Pinpoint the cell where the given text exists, returning its (X, Y) midpoint coordinate. 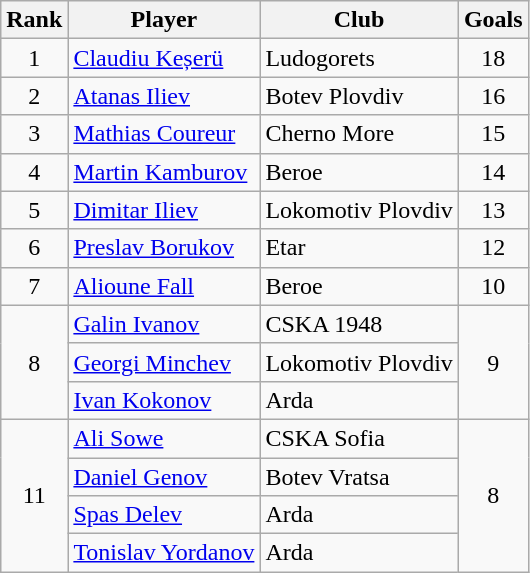
Botev Vratsa (359, 477)
Ali Sowe (164, 438)
CSKA Sofia (359, 438)
11 (34, 495)
Ivan Kokonov (164, 400)
Dimitar Iliev (164, 210)
Claudiu Keșerü (164, 58)
9 (493, 362)
7 (34, 286)
Alioune Fall (164, 286)
Galin Ivanov (164, 324)
Botev Plovdiv (359, 96)
Cherno More (359, 134)
14 (493, 172)
Etar (359, 248)
Club (359, 20)
3 (34, 134)
16 (493, 96)
10 (493, 286)
Rank (34, 20)
Ludogorets (359, 58)
1 (34, 58)
Mathias Coureur (164, 134)
Goals (493, 20)
5 (34, 210)
4 (34, 172)
Martin Kamburov (164, 172)
Daniel Genov (164, 477)
Tonislav Yordanov (164, 553)
CSKA 1948 (359, 324)
Spas Delev (164, 515)
2 (34, 96)
13 (493, 210)
6 (34, 248)
Georgi Minchev (164, 362)
18 (493, 58)
12 (493, 248)
Player (164, 20)
Atanas Iliev (164, 96)
15 (493, 134)
Preslav Borukov (164, 248)
